Locate the cell with the specified text and output its (X, Y) center coordinate. 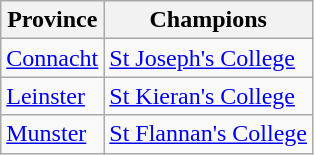
St Kieran's College (208, 96)
Connacht (52, 58)
Leinster (52, 96)
Munster (52, 134)
Province (52, 20)
Champions (208, 20)
St Flannan's College (208, 134)
St Joseph's College (208, 58)
